Return [x, y] of the center of cell containing provided text 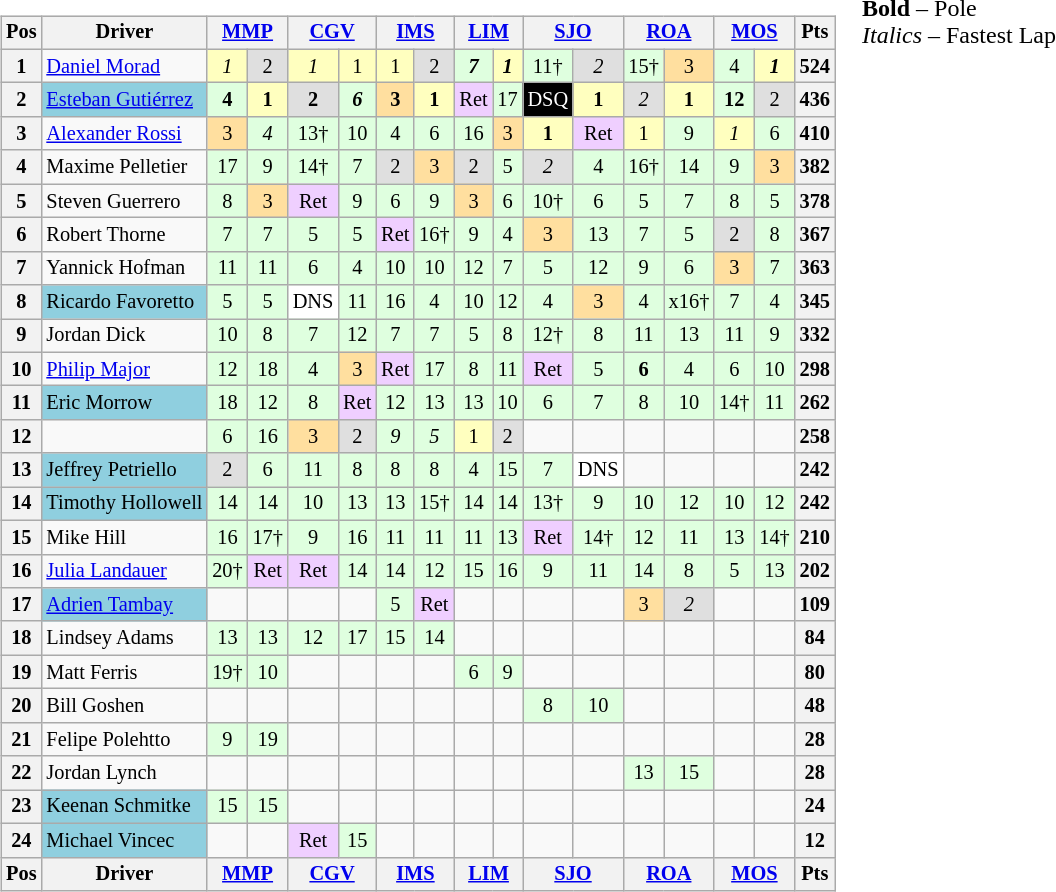
Philip Major [124, 369]
210 [815, 537]
Michael Vincec [124, 840]
19† [227, 672]
Bill Goshen [124, 706]
20† [227, 571]
Jordan Lynch [124, 773]
Ricardo Favoretto [124, 302]
12† [548, 336]
Adrien Tambay [124, 605]
Alexander Rossi [124, 134]
345 [815, 302]
Yannick Hofman [124, 268]
Felipe Polehtto [124, 739]
202 [815, 571]
Matt Ferris [124, 672]
20 [21, 706]
378 [815, 201]
Lindsey Adams [124, 638]
DSQ [548, 100]
48 [815, 706]
x16† [689, 302]
382 [815, 167]
Mike Hill [124, 537]
80 [815, 672]
23 [21, 807]
Keenan Schmitke [124, 807]
436 [815, 100]
262 [815, 403]
Robert Thorne [124, 235]
21 [21, 739]
Timothy Hollowell [124, 504]
22 [21, 773]
298 [815, 369]
524 [815, 66]
258 [815, 437]
Jeffrey Petriello [124, 470]
332 [815, 336]
17† [268, 537]
Eric Morrow [124, 403]
Julia Landauer [124, 571]
410 [815, 134]
Steven Guerrero [124, 201]
109 [815, 605]
Jordan Dick [124, 336]
Esteban Gutiérrez [124, 100]
367 [815, 235]
11† [548, 66]
84 [815, 638]
Daniel Morad [124, 66]
Maxime Pelletier [124, 167]
363 [815, 268]
10† [548, 201]
